Detect which cell encompasses the target text, then output its (x, y) center coordinate. 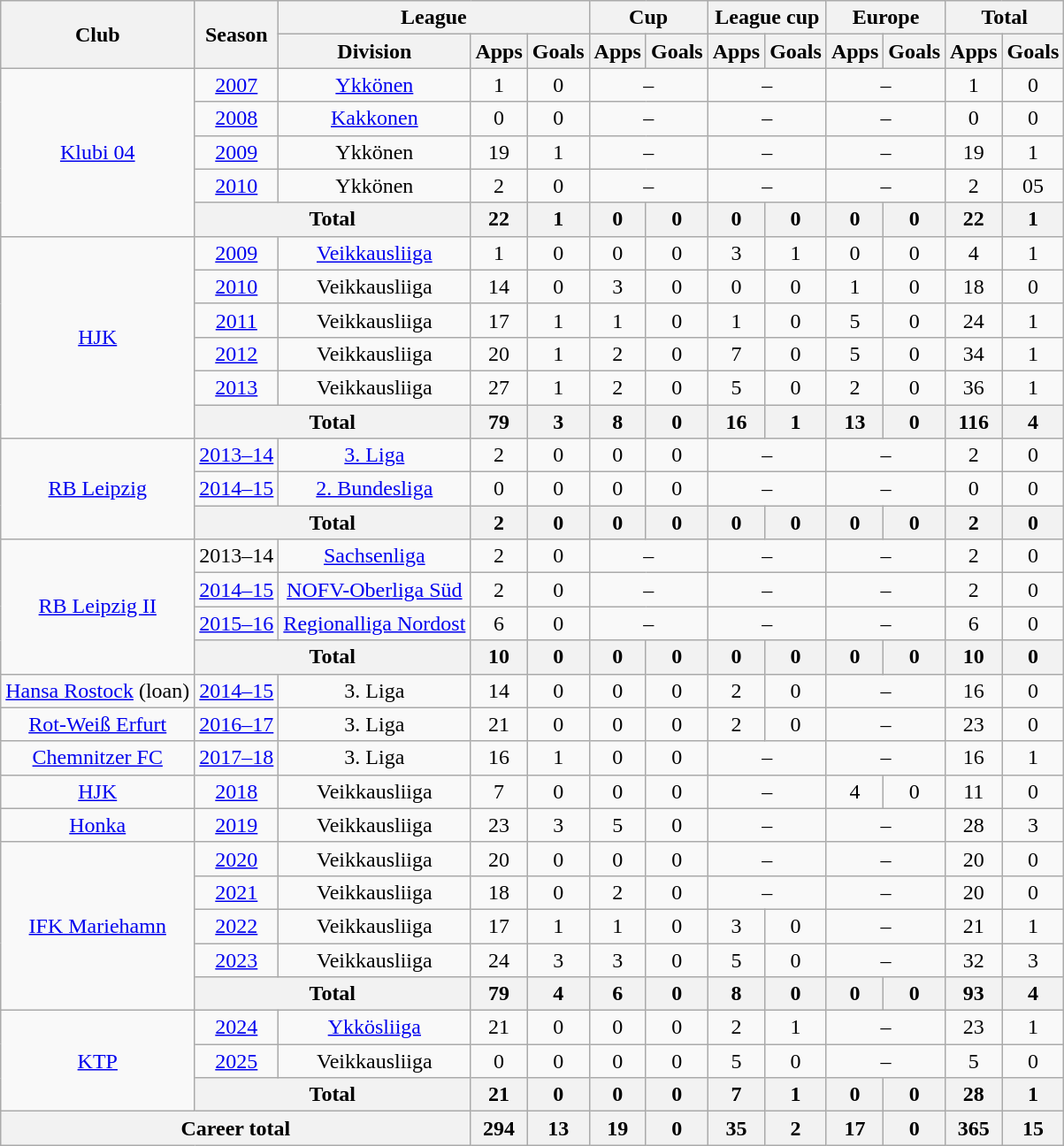
Club (97, 34)
36 (974, 387)
League (433, 18)
32 (974, 959)
34 (974, 354)
Kakkonen (375, 118)
2018 (237, 791)
294 (499, 1128)
11 (974, 791)
2021 (237, 892)
IFK Mariehamn (97, 926)
Europe (885, 18)
Regionalliga Nordost (375, 623)
2020 (237, 859)
Cup (648, 18)
365 (974, 1128)
2007 (237, 85)
2022 (237, 926)
Rot-Weiß Erfurt (97, 724)
2019 (237, 825)
15 (1033, 1128)
Honka (97, 825)
2011 (237, 320)
2025 (237, 1061)
Hansa Rostock (loan) (97, 691)
2016–17 (237, 724)
2. Bundesliga (375, 489)
2015–16 (237, 623)
Chemnitzer FC (97, 758)
Division (375, 51)
Klubi 04 (97, 152)
Sachsenliga (375, 556)
Season (237, 34)
93 (974, 994)
35 (736, 1128)
2008 (237, 118)
Ykkösliiga (375, 1028)
116 (974, 422)
27 (499, 387)
05 (1033, 186)
2017–18 (237, 758)
NOFV-Oberliga Süd (375, 590)
KTP (97, 1061)
RB Leipzig II (97, 607)
2023 (237, 959)
Career total (235, 1128)
RB Leipzig (97, 489)
2013 (237, 387)
2012 (237, 354)
2024 (237, 1028)
League cup (767, 18)
